Extract the (X, Y) coordinate from the center of the cell holding the provided text.  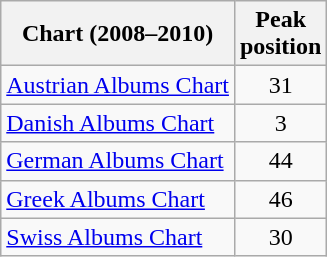
Chart (2008–2010) (118, 34)
Danish Albums Chart (118, 123)
German Albums Chart (118, 161)
30 (280, 237)
44 (280, 161)
Swiss Albums Chart (118, 237)
3 (280, 123)
Greek Albums Chart (118, 199)
Austrian Albums Chart (118, 85)
Peakposition (280, 34)
46 (280, 199)
31 (280, 85)
